Detect which cell encompasses the target text, then output its (X, Y) center coordinate. 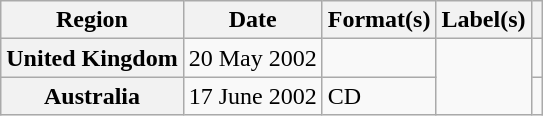
Region (92, 20)
CD (379, 96)
Format(s) (379, 20)
Label(s) (484, 20)
Date (252, 20)
Australia (92, 96)
17 June 2002 (252, 96)
20 May 2002 (252, 58)
United Kingdom (92, 58)
